Output the (X, Y) coordinate of the center of the cell containing the given text.  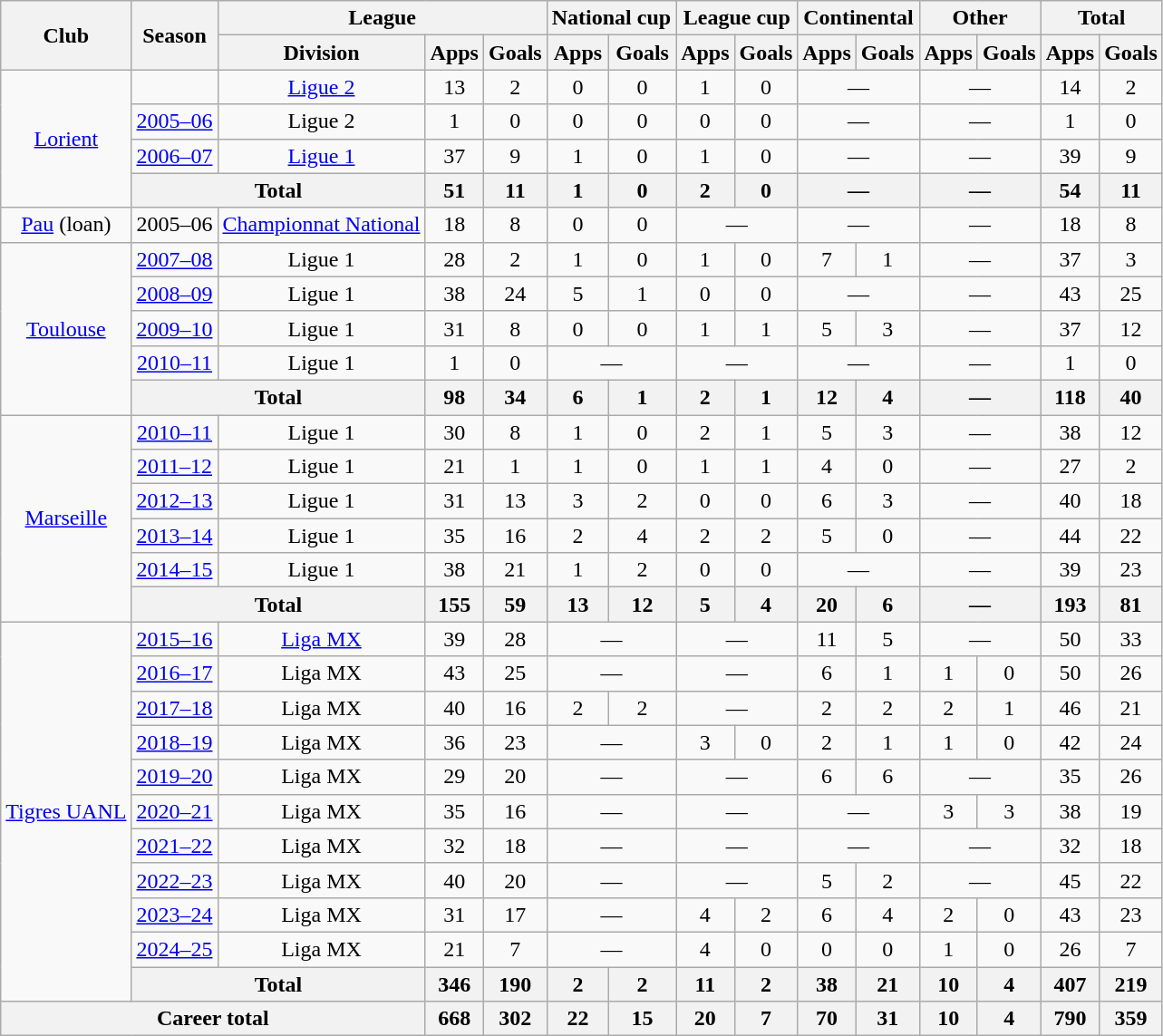
Other (980, 18)
2008–09 (174, 294)
14 (1070, 87)
2017–18 (174, 708)
Division (321, 53)
2009–10 (174, 328)
Championnat National (321, 225)
Pau (loan) (66, 225)
2014–15 (174, 570)
2015–16 (174, 639)
2022–23 (174, 880)
190 (515, 983)
League (383, 18)
790 (1070, 1019)
30 (454, 432)
2019–20 (174, 777)
45 (1070, 880)
42 (1070, 742)
81 (1131, 605)
668 (454, 1019)
155 (454, 605)
51 (454, 190)
118 (1070, 397)
2018–19 (174, 742)
Toulouse (66, 328)
27 (1070, 467)
98 (454, 397)
44 (1070, 536)
National cup (611, 18)
2024–25 (174, 949)
34 (515, 397)
Marseille (66, 518)
359 (1131, 1019)
Career total (213, 1019)
2013–14 (174, 536)
2023–24 (174, 915)
2007–08 (174, 259)
17 (515, 915)
193 (1070, 605)
2020–21 (174, 811)
Continental (858, 18)
Season (174, 35)
2012–13 (174, 501)
Lorient (66, 139)
407 (1070, 983)
Tigres UANL (66, 812)
19 (1131, 811)
59 (515, 605)
33 (1131, 639)
2006–07 (174, 156)
36 (454, 742)
2011–12 (174, 467)
2016–17 (174, 673)
Club (66, 35)
302 (515, 1019)
346 (454, 983)
46 (1070, 708)
219 (1131, 983)
54 (1070, 190)
70 (827, 1019)
League cup (737, 18)
15 (643, 1019)
2021–22 (174, 846)
29 (454, 777)
